From the cell containing the given text, extract its center point as (X, Y) coordinate. 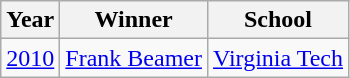
2010 (30, 58)
Frank Beamer (134, 58)
Winner (134, 20)
School (278, 20)
Year (30, 20)
Virginia Tech (278, 58)
